For the text-containing cell, return its midpoint in (X, Y) coordinate format. 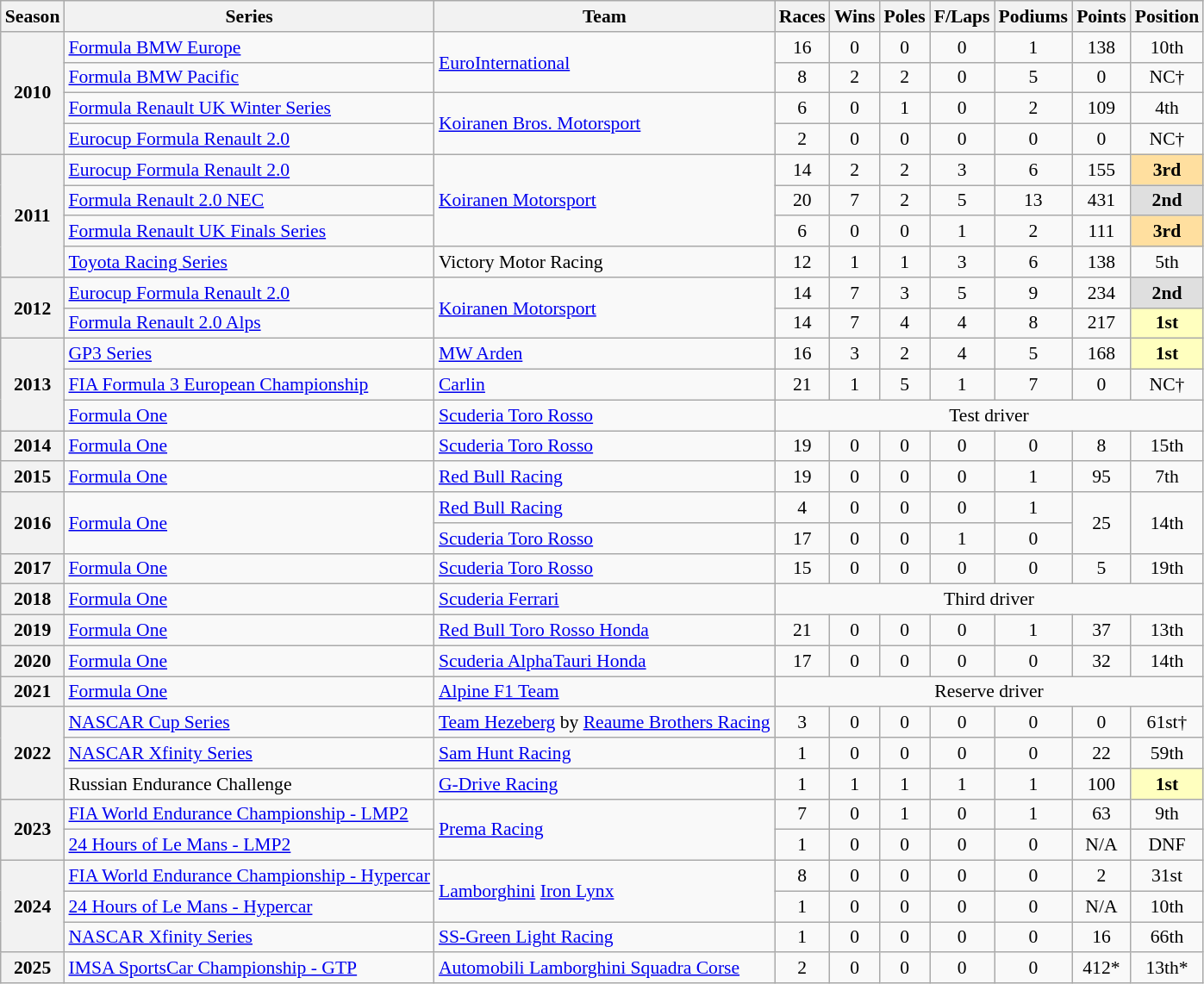
66th (1167, 937)
13 (1034, 201)
12 (802, 262)
19th (1167, 569)
Koiranen Bros. Motorsport (605, 124)
EuroInternational (605, 62)
24 Hours of Le Mans - Hypercar (248, 906)
Lamborghini Iron Lynx (605, 891)
FIA World Endurance Championship - Hypercar (248, 876)
Formula Renault UK Winter Series (248, 109)
109 (1101, 109)
Carlin (605, 385)
431 (1101, 201)
32 (1101, 661)
Formula Renault UK Finals Series (248, 232)
Series (248, 16)
Third driver (989, 600)
Scuderia AlphaTauri Honda (605, 661)
2024 (33, 906)
2023 (33, 829)
2025 (33, 968)
Formula Renault 2.0 NEC (248, 201)
FIA Formula 3 European Championship (248, 385)
Points (1101, 16)
59th (1167, 753)
2015 (33, 477)
Scuderia Ferrari (605, 600)
2016 (33, 522)
2020 (33, 661)
2010 (33, 93)
7th (1167, 477)
Position (1167, 16)
100 (1101, 784)
31st (1167, 876)
2022 (33, 753)
G-Drive Racing (605, 784)
Poles (905, 16)
Wins (855, 16)
Formula BMW Pacific (248, 78)
Toyota Racing Series (248, 262)
63 (1101, 814)
13th (1167, 631)
2013 (33, 384)
Sam Hunt Racing (605, 753)
9th (1167, 814)
NASCAR Cup Series (248, 723)
2014 (33, 446)
Formula Renault 2.0 Alps (248, 323)
Races (802, 16)
22 (1101, 753)
Red Bull Toro Rosso Honda (605, 631)
MW Arden (605, 354)
15 (802, 569)
5th (1167, 262)
24 Hours of Le Mans - LMP2 (248, 845)
25 (1101, 522)
FIA World Endurance Championship - LMP2 (248, 814)
DNF (1167, 845)
Alpine F1 Team (605, 692)
37 (1101, 631)
4th (1167, 109)
GP3 Series (248, 354)
217 (1101, 323)
Podiums (1034, 16)
95 (1101, 477)
F/Laps (962, 16)
SS-Green Light Racing (605, 937)
2012 (33, 308)
2021 (33, 692)
Prema Racing (605, 829)
Team Hezeberg by Reaume Brothers Racing (605, 723)
234 (1101, 293)
9 (1034, 293)
Season (33, 16)
13th* (1167, 968)
20 (802, 201)
155 (1101, 170)
Victory Motor Racing (605, 262)
Team (605, 16)
111 (1101, 232)
2017 (33, 569)
Test driver (989, 415)
61st† (1167, 723)
168 (1101, 354)
2019 (33, 631)
Russian Endurance Challenge (248, 784)
412* (1101, 968)
IMSA SportsCar Championship - GTP (248, 968)
2011 (33, 215)
2018 (33, 600)
Reserve driver (989, 692)
Automobili Lamborghini Squadra Corse (605, 968)
15th (1167, 446)
Formula BMW Europe (248, 47)
